Capture the cell that displays the provided text and extract its (x, y) central coordinate. 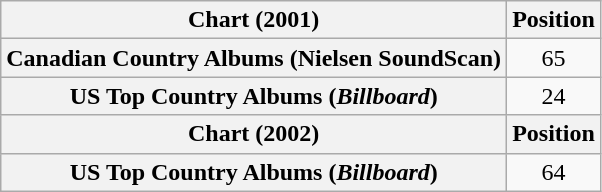
Chart (2001) (254, 20)
24 (554, 96)
Chart (2002) (254, 134)
Canadian Country Albums (Nielsen SoundScan) (254, 58)
64 (554, 172)
65 (554, 58)
